Extract the [x, y] coordinate from the center of the cell holding the provided text.  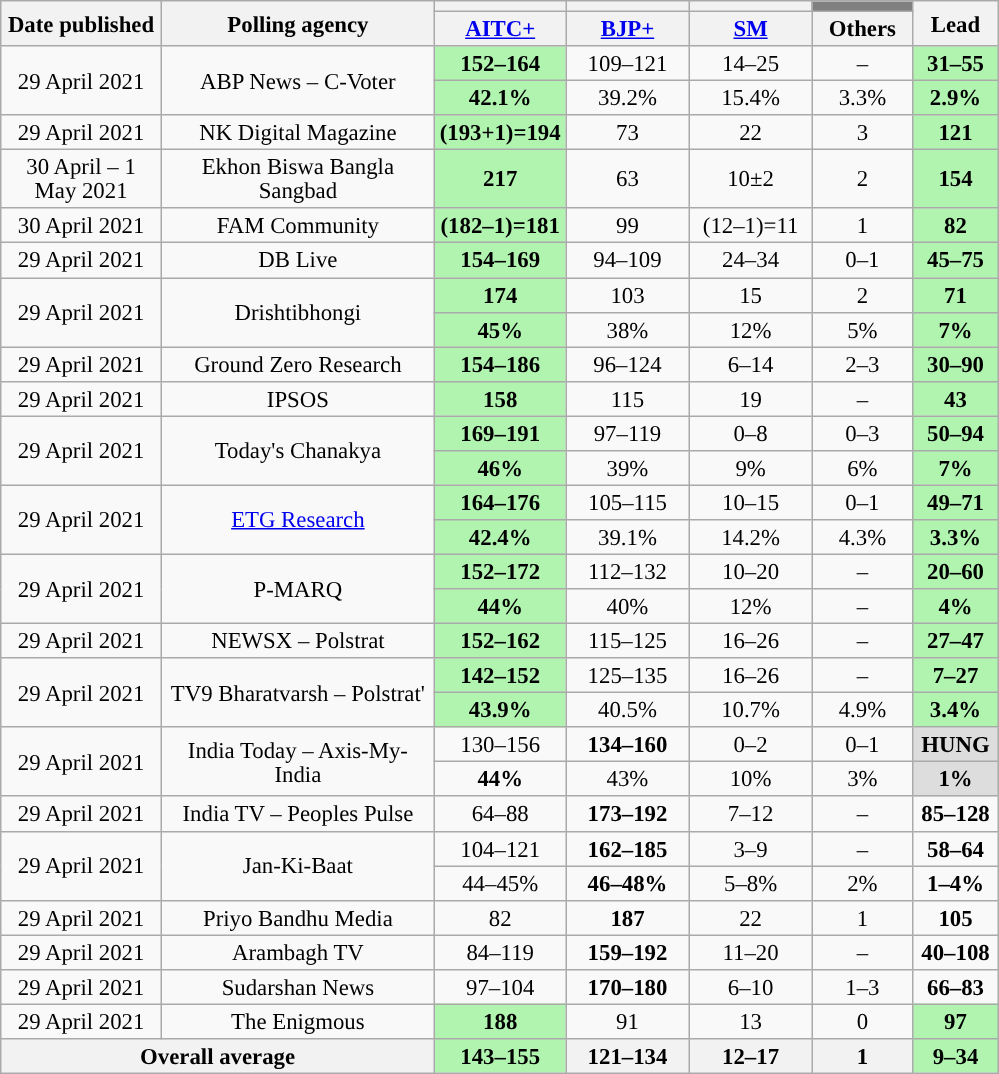
Drishtibhongi [298, 312]
97 [956, 1022]
3–9 [750, 848]
6% [862, 468]
46–48% [628, 884]
38% [628, 330]
The Enigmous [298, 1022]
45–75 [956, 260]
6–14 [750, 364]
39.1% [628, 538]
27–47 [956, 642]
104–121 [500, 848]
143–155 [500, 1056]
30 April 2021 [82, 226]
159–192 [628, 952]
30 April – 1 May 2021 [82, 180]
154–169 [500, 260]
Date published [82, 24]
43 [956, 398]
Overall average [218, 1056]
40% [628, 606]
63 [628, 180]
Ground Zero Research [298, 364]
3% [862, 780]
115 [628, 398]
45% [500, 330]
P-MARQ [298, 588]
(12–1)=11 [750, 226]
97–104 [500, 988]
42.4% [500, 538]
115–125 [628, 642]
5% [862, 330]
71 [956, 296]
43.9% [500, 710]
10.7% [750, 710]
0–3 [862, 434]
3.4% [956, 710]
India Today – Axis-My-India [298, 762]
109–121 [628, 64]
14.2% [750, 538]
121 [956, 132]
India TV – Peoples Pulse [298, 814]
2–3 [862, 364]
0–2 [750, 744]
9% [750, 468]
152–172 [500, 572]
154–186 [500, 364]
84–119 [500, 952]
121–134 [628, 1056]
96–124 [628, 364]
2.9% [956, 98]
97–119 [628, 434]
FAM Community [298, 226]
152–162 [500, 642]
NK Digital Magazine [298, 132]
4.3% [862, 538]
Lead [956, 24]
105–115 [628, 502]
0 [862, 1022]
Polling agency [298, 24]
73 [628, 132]
10±2 [750, 180]
66–83 [956, 988]
164–176 [500, 502]
9–34 [956, 1056]
91 [628, 1022]
50–94 [956, 434]
6–10 [750, 988]
14–25 [750, 64]
130–156 [500, 744]
64–88 [500, 814]
158 [500, 398]
169–191 [500, 434]
(182–1)=181 [500, 226]
NEWSX – Polstrat [298, 642]
10% [750, 780]
10–20 [750, 572]
43% [628, 780]
173–192 [628, 814]
SM [750, 30]
30–90 [956, 364]
174 [500, 296]
1–3 [862, 988]
154 [956, 180]
ETG Research [298, 520]
187 [628, 918]
20–60 [956, 572]
44–45% [500, 884]
7–12 [750, 814]
94–109 [628, 260]
5–8% [750, 884]
40.5% [628, 710]
99 [628, 226]
142–152 [500, 676]
125–135 [628, 676]
85–128 [956, 814]
HUNG [956, 744]
49–71 [956, 502]
Jan-Ki-Baat [298, 866]
58–64 [956, 848]
AITC+ [500, 30]
31–55 [956, 64]
4.9% [862, 710]
40–108 [956, 952]
DB Live [298, 260]
Ekhon Biswa Bangla Sangbad [298, 180]
ABP News – C-Voter [298, 80]
170–180 [628, 988]
10–15 [750, 502]
7–27 [956, 676]
3 [862, 132]
0–8 [750, 434]
134–160 [628, 744]
217 [500, 180]
12–17 [750, 1056]
15.4% [750, 98]
112–132 [628, 572]
IPSOS [298, 398]
2% [862, 884]
188 [500, 1022]
13 [750, 1022]
1–4% [956, 884]
103 [628, 296]
TV9 Bharatvarsh – Polstrat' [298, 692]
39.2% [628, 98]
42.1% [500, 98]
46% [500, 468]
(193+1)=194 [500, 132]
152–164 [500, 64]
Arambagh TV [298, 952]
162–185 [628, 848]
BJP+ [628, 30]
105 [956, 918]
1% [956, 780]
11–20 [750, 952]
24–34 [750, 260]
Sudarshan News [298, 988]
Today's Chanakya [298, 450]
19 [750, 398]
4% [956, 606]
Priyo Bandhu Media [298, 918]
Others [862, 30]
15 [750, 296]
39% [628, 468]
